From the cell containing the given text, extract its center point as (X, Y) coordinate. 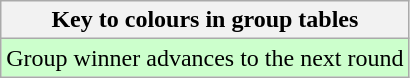
Group winner advances to the next round (205, 58)
Key to colours in group tables (205, 20)
